Find where the given text appears and provide that cell's center as (x, y) coordinate. 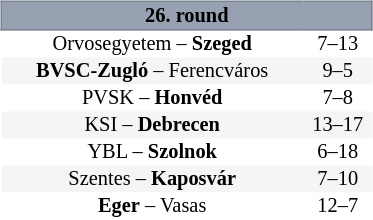
PVSK – Honvéd (152, 98)
Szentes – Kaposvár (152, 180)
Eger – Vasas (152, 206)
KSI – Debrecen (152, 126)
12–7 (338, 206)
9–5 (338, 72)
7–8 (338, 98)
26. round (186, 15)
YBL – Szolnok (152, 152)
13–17 (338, 126)
Orvosegyetem – Szeged (152, 44)
7–13 (338, 44)
6–18 (338, 152)
7–10 (338, 180)
BVSC-Zugló – Ferencváros (152, 72)
